Determine the [x, y] coordinate at the center of the cell enclosing the given text.  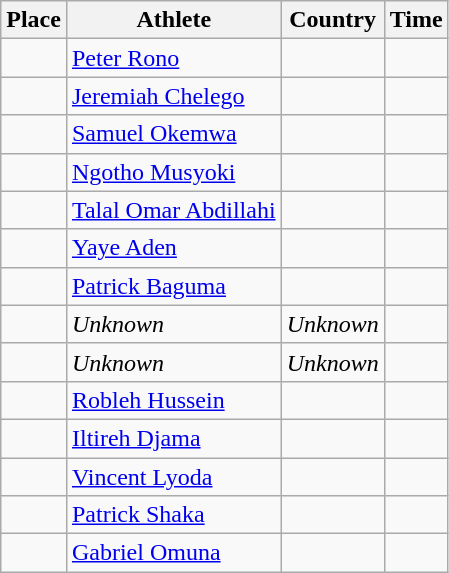
Athlete [174, 20]
Yaye Aden [174, 248]
Robleh Hussein [174, 400]
Gabriel Omuna [174, 553]
Iltireh Djama [174, 438]
Time [416, 20]
Ngotho Musyoki [174, 172]
Talal Omar Abdillahi [174, 210]
Patrick Baguma [174, 286]
Place [34, 20]
Patrick Shaka [174, 515]
Vincent Lyoda [174, 477]
Jeremiah Chelego [174, 96]
Peter Rono [174, 58]
Country [332, 20]
Samuel Okemwa [174, 134]
